Scan for the cell matching the given text and deliver its (x, y) coordinate at center. 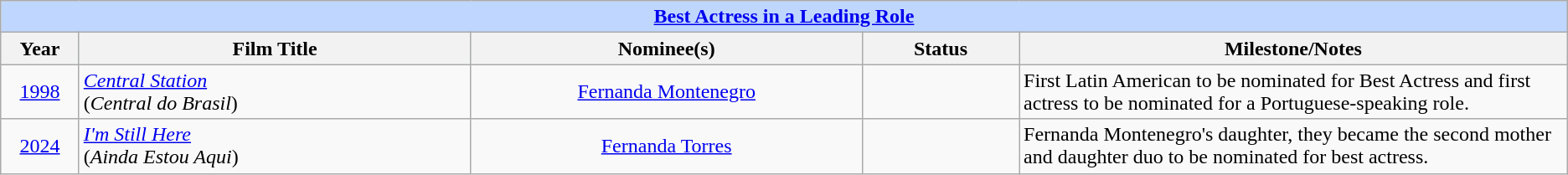
First Latin American to be nominated for Best Actress and first actress to be nominated for a Portuguese-speaking role. (1293, 92)
Status (941, 49)
I'm Still Here(Ainda Estou Aqui) (275, 146)
Year (40, 49)
Film Title (275, 49)
Best Actress in a Leading Role (784, 17)
2024 (40, 146)
Nominee(s) (667, 49)
Fernanda Torres (667, 146)
1998 (40, 92)
Fernanda Montenegro's daughter, they became the second mother and daughter duo to be nominated for best actress. (1293, 146)
Fernanda Montenegro (667, 92)
Central Station(Central do Brasil) (275, 92)
Milestone/Notes (1293, 49)
